For the text-containing cell, return its midpoint in [x, y] coordinate format. 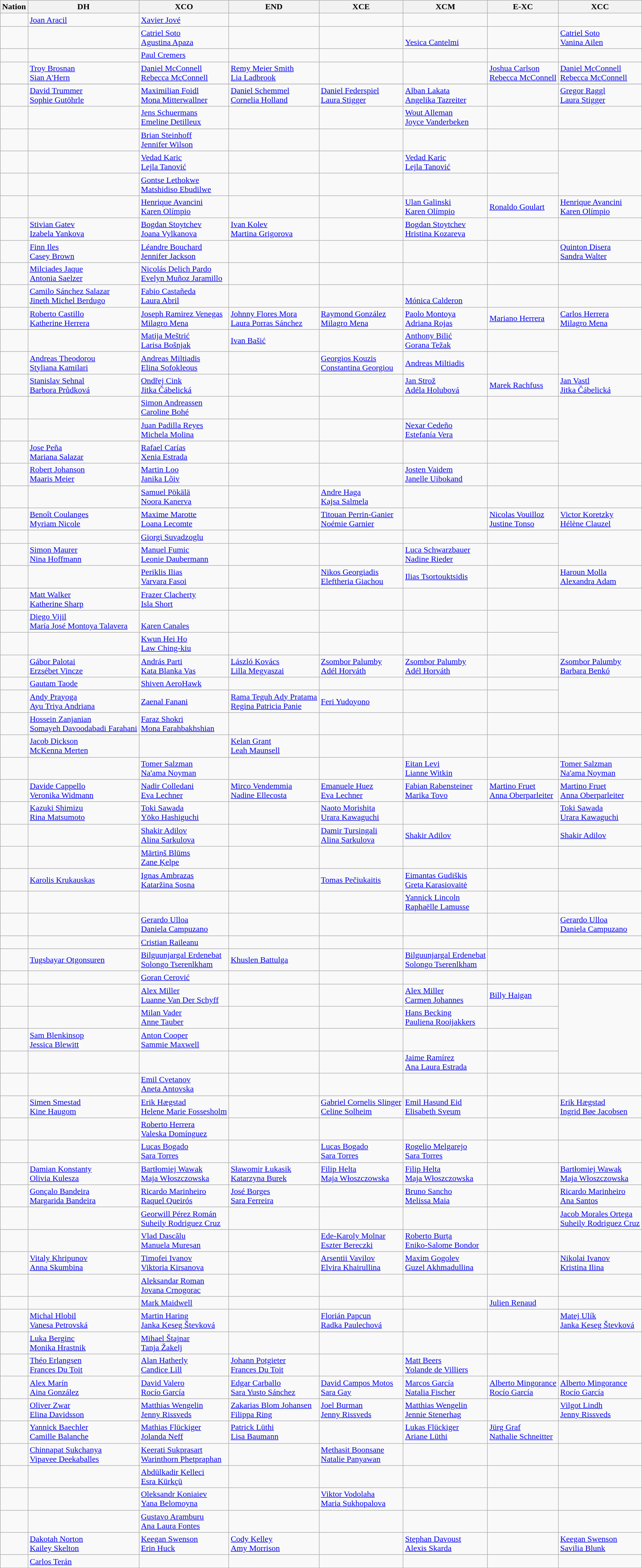
Shakir AdilovAlina Sarkulova [184, 835]
Gabriel Cornelis SlingerCeline Solheim [361, 1107]
Gustavo AramburuAna Laura Fontes [184, 1521]
Gontse LethokweMatshidiso Ebudilwe [184, 184]
Vlad DascăluManuela Mureșan [184, 1241]
Stephan DavoustAlexis Skarda [445, 1544]
Jacob DicksonMcKenna Merten [83, 746]
Martin LooJanika Lõiv [184, 475]
Ondřej CinkJitka Čábelická [184, 385]
Ede-Karoly MolnarEszter Bereczki [361, 1241]
Marek Rachfuss [523, 385]
Goran Cerović [184, 978]
Martin HaringJanka Keseg Števková [184, 1321]
DH [83, 7]
Matt BeersYolande de Villiers [445, 1365]
Anthony BilićGorana Težak [445, 341]
Frazer ClachertyIsla Short [184, 599]
Gábor PalotaiErzsébet Vincze [83, 666]
Jaime RamírezAna Laura Estrada [445, 1062]
Ricardo MarinheiroRaquel Queirós [184, 1196]
Matthias WengelinJenny Rissveds [184, 1410]
Dakotah NortonKailey Skelton [83, 1544]
Emanuele HuezEva Lechner [361, 791]
Abdülkadir KelleciEsra Kürkçü [184, 1476]
Andreas MiltiadisElina Sofokleous [184, 363]
Patrick LüthiLisa Baumann [274, 1432]
Ronaldo Goulart [523, 206]
Vilgot LindhJenny Rissveds [600, 1410]
Toki SawadaUrara Kawaguchi [600, 813]
Remy Meier SmithLia Ladbrook [274, 73]
Stivian GatevIzabela Yankova [83, 229]
Juan Padilla ReyesMichela Molina [184, 430]
Mirco VendemmiaNadine Ellecosta [274, 791]
Jacob Morales OrtegaSuheily Rodriguez Cruz [600, 1218]
Nicolas VouillozJustine Tonso [523, 519]
Eimantas GudiškisGreta Karasiovaitė [445, 880]
Catriel SotoAgustina Apaza [184, 38]
Joan Aracil [83, 20]
Haroun MollaAlexandra Adam [600, 577]
Mark Maidwell [184, 1303]
Toki SawadaYōko Hashiguchi [184, 813]
END [274, 7]
Jürg GrafNathalie Schneitter [523, 1432]
Andy PrayogaAyu Triya Andriana [83, 702]
Zakarias Blom JohansenFilippa Ring [274, 1410]
Maximilian FoidlMona Mitterwallner [184, 95]
Kelan GrantLeah Maunsell [274, 746]
Sławomir ŁukasikKatarzyna Burek [274, 1173]
Georwill Pérez RománSuheily Rodriguez Cruz [184, 1218]
Periklis IliasVarvara Fasoi [184, 577]
Keerati SukprasartWarinthorn Phetpraphan [184, 1455]
Rama Teguh Ady PratamaRegina Patricia Panie [274, 702]
Maxime MarotteLoana Lecomte [184, 519]
Mathias FlückigerJolanda Neff [184, 1432]
Methasit BoonsaneNatalie Panyawan [361, 1455]
Alan HatherlyCandice Lill [184, 1365]
Emil CvetanovAneta Antovska [184, 1084]
Stanislav SehnalBarbora Průdková [83, 385]
Mónica Calderon [445, 296]
Georgios KouzisConstantina Georgiou [361, 363]
Julien Renaud [523, 1303]
Florián PapcunRadka Paulechová [361, 1321]
Damir TursingaliAlina Sarkulova [361, 835]
Johnny Flores MoraLaura Porras Sánchez [274, 318]
Diego VijilMaría José Montoya Talavera [83, 621]
Nicolás Delich PardoEvelyn Muñoz Jaramillo [184, 274]
Matthias WengelinJennie Stenerhag [445, 1410]
Bogdan StoytchevJoana Vylkanova [184, 229]
Daniel FederspielLaura Stigger [361, 95]
Ivan Bašić [274, 341]
Jan VastlJitka Čábelická [600, 385]
Carlos HerreraMilagro Mena [600, 318]
Yannick LincolnRaphaëlle Lamusse [445, 902]
Luca SchwarzbauerNadine Rieder [445, 554]
Jan StrožAdéla Holubová [445, 385]
Gonçalo BandeiraMargarida Bandeira [83, 1196]
Chinnapat SukchanyaVipavee Deekaballes [83, 1455]
Marcos GarcíaNatalia Fischer [445, 1387]
Milciades JaqueAntonia Saelzer [83, 274]
E-XC [523, 7]
Joseph Ramirez VenegasMilagro Mena [184, 318]
Fabio CastañedaLaura Abril [184, 296]
Vitaly KhripunovAnna Skumbina [83, 1262]
Edgar CarballoSara Yusto Sánchez [274, 1387]
Troy BrosnanSian A'Hern [83, 73]
Alban LakataAngelika Tazreiter [445, 95]
Ignas AmbrazasKataržina Sosna [184, 880]
Davide CappelloVeronika Widmann [83, 791]
Giorgi Suvadzoglu [184, 537]
Zaenal Fanani [184, 702]
Damian KonstantyOlivia Kulesza [83, 1173]
Kwun Hei HoLaw Ching-kiu [184, 644]
Matt WalkerKatherine Sharp [83, 599]
XCE [361, 7]
Hans BeckingPauliena Rooijakkers [445, 1018]
Cristian Raileanu [184, 942]
Oliver ZwarElina Davidsson [83, 1410]
Robert JohansonMaaris Meier [83, 475]
Arsentii VavilovElvira Khairullina [361, 1262]
XCC [600, 7]
Mārtiņš BlūmsZane Ķelpe [184, 857]
Eitan LeviLianne Witkin [445, 768]
Titouan Perrin-GanierNoémie Garnier [361, 519]
Timofei IvanovViktoria Kirsanova [184, 1262]
Wout AllemanJoyce Vanderbeken [445, 117]
Joshua CarlsonRebecca McConnell [523, 73]
Yannick BaechlerCamille Balanche [83, 1432]
Simen SmestadKine Haugom [83, 1107]
András PartiKata Blanka Vas [184, 666]
Yesica Cantelmi [445, 38]
Roberto BurțaEniko-Salome Bondor [445, 1241]
Luka BergincMonika Hrastnik [83, 1343]
Manuel FumicLeonie Daubermann [184, 554]
Nexar CedeñoEstefanía Vera [445, 430]
XCO [184, 7]
Alex MillerCarmen Johannes [445, 995]
Andreas Miltiadis [445, 363]
Raymond GonzálezMilagro Mena [361, 318]
Léandre BouchardJennifer Jackson [184, 251]
Nikolai IvanovKristina Ilina [600, 1262]
Gregor RagglLaura Stigger [600, 95]
Viktor VodolahaMaria Sukhopalova [361, 1499]
Bruno SanchoMelissa Maia [445, 1196]
Andre HagaKajsa Salmela [361, 496]
David Campos MotosSara Gay [361, 1387]
David ValeroRocío García [184, 1387]
Cody KelleyAmy Morrison [274, 1544]
Gautam Taode [83, 684]
Rogelio MelgarejoSara Torres [445, 1151]
Faraz ShokriMona Farahbakhshian [184, 723]
Xavier Jové [184, 20]
Alex MillerLuanne Van Der Schyff [184, 995]
Jose PeñaMariana Salazar [83, 452]
Catriel SotoVanina Ailen [600, 38]
Rafael CaríasXenia Estrada [184, 452]
Karen Canales [184, 621]
Emil Hasund EidElisabeth Sveum [445, 1107]
XCM [445, 7]
Samuel PökäläNoora Kanerva [184, 496]
Daniel SchemmelCornelia Holland [274, 95]
Hossein ZanjanianSomayeh Davoodabadi Farahani [83, 723]
Paolo MontoyaAdriana Rojas [445, 318]
Paul Cremers [184, 55]
Maxim GogolevGuzel Akhmadullina [445, 1262]
Milan VaderAnne Tauber [184, 1018]
José BorgesSara Ferreira [274, 1196]
Simon MaurerNina Hoffmann [83, 554]
Nadir ColledaniEva Lechner [184, 791]
Simon AndreassenCaroline Bohé [184, 407]
Shiven AeroHawk [184, 684]
Ricardo MarinheiroAna Santos [600, 1196]
Naoto MorishitaUrara Kawaguchi [361, 813]
Joel BurmanJenny Rissveds [361, 1410]
Lukas FlückigerAriane Lüthi [445, 1432]
Roberto CastilloKatherine Herrera [83, 318]
Kazuki ShimizuRina Matsumoto [83, 813]
Khuslen Battulga [274, 960]
Nation [14, 7]
Nikos GeorgiadisEleftheria Giachou [361, 577]
Finn IlesCasey Brown [83, 251]
Karolis Krukauskas [83, 880]
Josten VaidemJanelle Uibokand [445, 475]
Feri Yudoyono [361, 702]
László KovácsLilla Megyaszai [274, 666]
Bogdan StoytchevHristina Kozareva [445, 229]
Billy Haigan [523, 995]
Keegan SwensonErin Huck [184, 1544]
Victor KoretzkyHélène Clauzel [600, 519]
Keegan SwensonSavilia Blunk [600, 1544]
Michal HlobilVanesa Petrovská [83, 1321]
Ivan KolevMartina Grigorova [274, 229]
Quinton DiseraSandra Walter [600, 251]
Théo ErlangsenFrances Du Toit [83, 1365]
Benoît CoulangesMyriam Nicole [83, 519]
Anton CooperSammie Maxwell [184, 1040]
Sam BlenkinsopJessica Blewitt [83, 1040]
David TrummerSophie Gutöhrle [83, 95]
Matija MeštrićLarisa Bošnjak [184, 341]
Matej UlíkJanka Keseg Števková [600, 1321]
Ilias Tsortouktsidis [445, 577]
Erik HægstadIngrid Bøe Jacobsen [600, 1107]
Zsombor PalumbyBarbara Benkó [600, 666]
Oleksandr KoniaievYana Belomoyna [184, 1499]
Erik HægstadHelene Marie Fossesholm [184, 1107]
Mihael ŠtajnarTanja Žakelj [184, 1343]
Camilo Sánchez SalazarJineth Michel Berdugo [83, 296]
Alex MarínAina González [83, 1387]
Carlos Terán [83, 1561]
Andreas TheodorouStyliana Kamilari [83, 363]
Tomas Pečiukaitis [361, 880]
Aleksandar RomanJovana Crnogorac [184, 1285]
Fabian RabensteinerMarika Tovo [445, 791]
Roberto HerreraValeska Domínguez [184, 1129]
Brian SteinhoffJennifer Wilson [184, 140]
Jens SchuermansEmeline Detilleux [184, 117]
Mariano Herrera [523, 318]
Tugsbayar Otgonsuren [83, 960]
Ulan GalinskiKaren Olímpio [445, 206]
Johann PotgieterFrances Du Toit [274, 1365]
